Return (X, Y) of the center of cell containing provided text 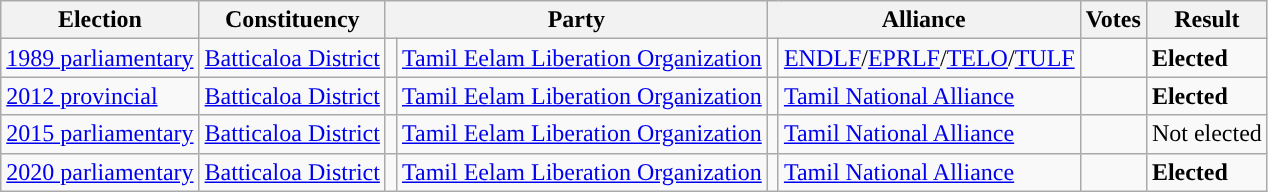
ENDLF/EPRLF/TELO/TULF (929, 58)
Result (1206, 20)
Constituency (292, 20)
Election (100, 20)
1989 parliamentary (100, 58)
Alliance (924, 20)
2020 parliamentary (100, 172)
2015 parliamentary (100, 134)
Party (576, 20)
Votes (1113, 20)
2012 provincial (100, 96)
Not elected (1206, 134)
